Find where the given text appears and provide that cell's center as (x, y) coordinate. 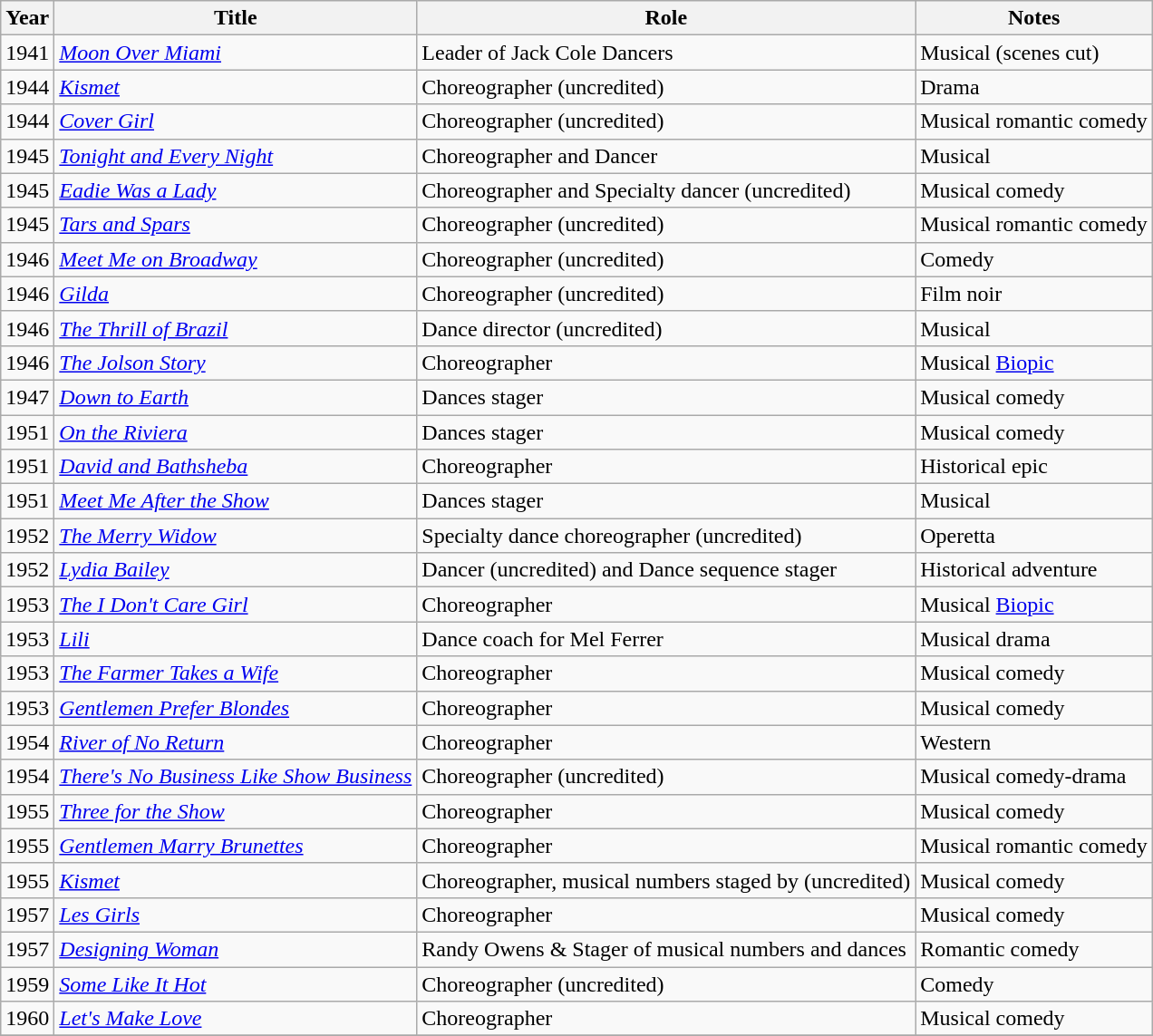
Notes (1034, 18)
The Merry Widow (236, 536)
River of No Return (236, 742)
Musical (scenes cut) (1034, 53)
Randy Owens & Stager of musical numbers and dances (666, 949)
The I Don't Care Girl (236, 605)
Let's Make Love (236, 1019)
Down to Earth (236, 397)
Designing Woman (236, 949)
Tars and Spars (236, 225)
Historical adventure (1034, 570)
Choreographer and Dancer (666, 156)
1959 (27, 983)
Choreographer and Specialty dancer (uncredited) (666, 190)
Some Like It Hot (236, 983)
The Jolson Story (236, 363)
Romantic comedy (1034, 949)
Drama (1034, 87)
Moon Over Miami (236, 53)
Dance director (uncredited) (666, 328)
Musical comedy-drama (1034, 777)
Specialty dance choreographer (uncredited) (666, 536)
Lydia Bailey (236, 570)
Tonight and Every Night (236, 156)
Dance coach for Mel Ferrer (666, 639)
David and Bathsheba (236, 467)
Three for the Show (236, 811)
1960 (27, 1019)
Leader of Jack Cole Dancers (666, 53)
There's No Business Like Show Business (236, 777)
Eadie Was a Lady (236, 190)
Choreographer, musical numbers staged by (uncredited) (666, 880)
Musical drama (1034, 639)
Gentlemen Marry Brunettes (236, 846)
The Farmer Takes a Wife (236, 673)
Cover Girl (236, 121)
Film noir (1034, 294)
Western (1034, 742)
Historical epic (1034, 467)
Dancer (uncredited) and Dance sequence stager (666, 570)
Gilda (236, 294)
1941 (27, 53)
Lili (236, 639)
Title (236, 18)
Meet Me on Broadway (236, 259)
Gentlemen Prefer Blondes (236, 708)
Operetta (1034, 536)
Year (27, 18)
On the Riviera (236, 432)
1947 (27, 397)
The Thrill of Brazil (236, 328)
Les Girls (236, 915)
Meet Me After the Show (236, 501)
Role (666, 18)
